Determine the (X, Y) coordinate at the center of the cell enclosing the given text.  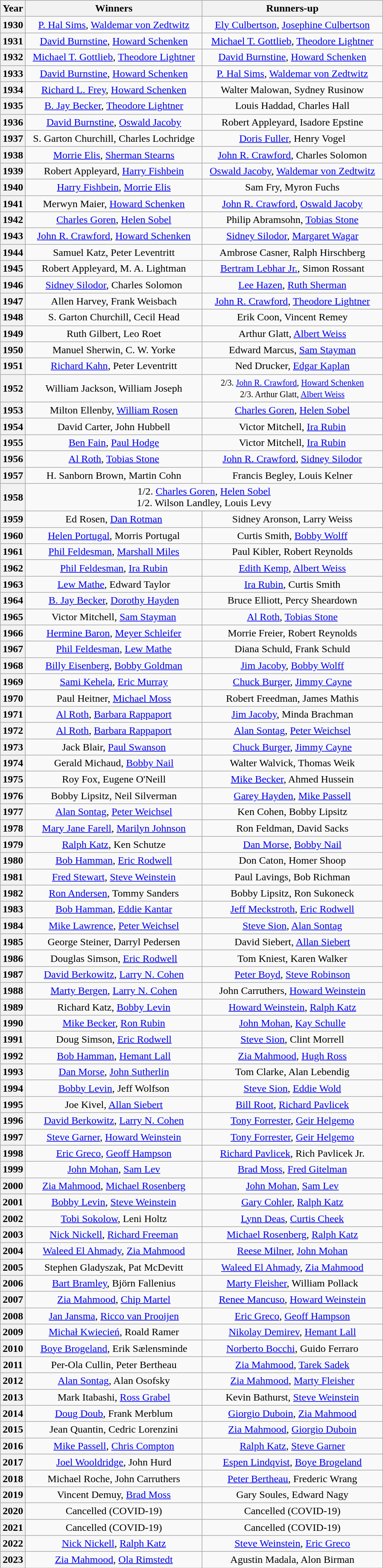
1981 (13, 877)
Bob Hamman, Eric Rodwell (114, 861)
Steve Sion, Eddie Wold (292, 1088)
Victor Mitchell, Sam Stayman (114, 617)
Nikolay Demirev, Hemant Lall (292, 1332)
1960 (13, 536)
Mary Jane Farell, Marilyn Johnson (114, 828)
John R. Crawford, Charles Solomon (292, 155)
Curtis Smith, Bobby Wolff (292, 536)
Espen Lindqvist, Boye Brogeland (292, 1462)
B. Jay Becker, Dorothy Hayden (114, 601)
1978 (13, 828)
2004 (13, 1251)
1998 (13, 1153)
Steve Weinstein, Eric Greco (292, 1544)
Ralph Katz, Ken Schutze (114, 844)
1940 (13, 187)
1999 (13, 1169)
Mike Lawrence, Peter Weichsel (114, 926)
1988 (13, 991)
Kevin Bathurst, Steve Weinstein (292, 1397)
1946 (13, 285)
1951 (13, 366)
1971 (13, 714)
Gary Cohler, Ralph Katz (292, 1202)
John R. Crawford, Theodore Lightner (292, 301)
Ron Andersen, Tommy Sanders (114, 893)
1964 (13, 601)
2021 (13, 1527)
1975 (13, 780)
2008 (13, 1316)
Samuel Katz, Peter Leventritt (114, 252)
Lew Mathe, Edward Taylor (114, 584)
2012 (13, 1381)
2/3. John R. Crawford, Howard Schenken 2/3. Arthur Glatt, Albert Weiss (292, 388)
1948 (13, 317)
David Burnstine, Oswald Jacoby (114, 122)
Steve Garner, Howard Weinstein (114, 1137)
1977 (13, 812)
Garey Hayden, Mike Passell (292, 796)
Nick Nickell, Ralph Katz (114, 1544)
1970 (13, 698)
Zia Mahmood, Hugh Ross (292, 1056)
Hermine Baron, Meyer Schleifer (114, 633)
Michał Kwiecień, Roald Ramer (114, 1332)
Nick Nickell, Richard Freeman (114, 1234)
1941 (13, 204)
2013 (13, 1397)
2005 (13, 1267)
Zia Mahmood, Marty Fleisher (292, 1381)
Joe Kivel, Allan Siebert (114, 1105)
Richard Katz, Bobby Levin (114, 1007)
Bruce Elliott, Percy Sheardown (292, 601)
Paul Lavings, Bob Richman (292, 877)
1943 (13, 236)
Philip Abramsohn, Tobias Stone (292, 220)
Brad Moss, Fred Gitelman (292, 1169)
Bobby Lipsitz, Ron Sukoneck (292, 893)
1973 (13, 747)
Jan Jansma, Ricco van Prooijen (114, 1316)
Francis Begley, Louis Kelner (292, 475)
1968 (13, 665)
Bobby Lipsitz, Neil Silverman (114, 796)
George Steiner, Darryl Pedersen (114, 942)
2017 (13, 1462)
Marty Fleisher, William Pollack (292, 1284)
Lynn Deas, Curtis Cheek (292, 1218)
1942 (13, 220)
Per-Ola Cullin, Peter Bertheau (114, 1365)
S. Garton Churchill, Charles Lochridge (114, 138)
John R. Crawford, Sidney Silodor (292, 459)
Vincent Demuy, Brad Moss (114, 1495)
Renee Mancuso, Howard Weinstein (292, 1300)
Douglas Simson, Eric Rodwell (114, 958)
1961 (13, 552)
2014 (13, 1413)
Ed Rosen, Dan Rotman (114, 519)
2003 (13, 1234)
Stephen Gladyszak, Pat McDevitt (114, 1267)
1945 (13, 269)
David Siebert, Allan Siebert (292, 942)
Allen Harvey, Frank Weisbach (114, 301)
1983 (13, 909)
Doug Simson, Eric Rodwell (114, 1040)
Sidney Silodor, Charles Solomon (114, 285)
1969 (13, 682)
Don Caton, Homer Shoop (292, 861)
1/2. Charles Goren, Helen Sobel 1/2. Wilson Landley, Louis Levy (204, 497)
B. Jay Becker, Theodore Lightner (114, 106)
Ben Fain, Paul Hodge (114, 443)
Doug Doub, Frank Merblum (114, 1413)
2006 (13, 1284)
Paul Kibler, Robert Reynolds (292, 552)
1947 (13, 301)
Edith Kemp, Albert Weiss (292, 568)
Robert Appleyard, Isadore Epstine (292, 122)
1956 (13, 459)
Mike Becker, Ahmed Hussein (292, 780)
1995 (13, 1105)
1939 (13, 171)
1982 (13, 893)
1989 (13, 1007)
Helen Portugal, Morris Portugal (114, 536)
Sami Kehela, Eric Murray (114, 682)
1980 (13, 861)
2023 (13, 1560)
Walter Malowan, Sydney Rusinow (292, 90)
Ruth Gilbert, Leo Roet (114, 334)
Arthur Glatt, Albert Weiss (292, 334)
Morrie Freier, Robert Reynolds (292, 633)
Tom Kniest, Karen Walker (292, 958)
Louis Haddad, Charles Hall (292, 106)
John Carruthers, Howard Weinstein (292, 991)
Bill Root, Richard Pavlicek (292, 1105)
Zia Mahmood, Ola Rimstedt (114, 1560)
Diana Schuld, Frank Schuld (292, 649)
Manuel Sherwin, C. W. Yorke (114, 350)
Marty Bergen, Larry N. Cohen (114, 991)
2002 (13, 1218)
Jeff Meckstroth, Eric Rodwell (292, 909)
2011 (13, 1365)
1931 (13, 41)
Billy Eisenberg, Bobby Goldman (114, 665)
Ned Drucker, Edgar Kaplan (292, 366)
1984 (13, 926)
Gerald Michaud, Bobby Nail (114, 763)
Mike Becker, Ron Rubin (114, 1023)
1962 (13, 568)
1936 (13, 122)
S. Garton Churchill, Cecil Head (114, 317)
1965 (13, 617)
John R. Crawford, Oswald Jacoby (292, 204)
Bob Hamman, Eddie Kantar (114, 909)
1974 (13, 763)
1966 (13, 633)
1985 (13, 942)
2000 (13, 1186)
Phil Feldesman, Ira Rubin (114, 568)
1953 (13, 410)
Alan Sontag, Alan Osofsky (114, 1381)
1954 (13, 426)
William Jackson, William Joseph (114, 388)
1938 (13, 155)
Ely Culbertson, Josephine Culbertson (292, 25)
2020 (13, 1511)
2016 (13, 1446)
Merwyn Maier, Howard Schenken (114, 204)
2018 (13, 1478)
Roy Fox, Eugene O'Neill (114, 780)
Sam Fry, Myron Fuchs (292, 187)
1990 (13, 1023)
Howard Weinstein, Ralph Katz (292, 1007)
John Mohan, Kay Schulle (292, 1023)
1949 (13, 334)
Zia Mahmood, Michael Rosenberg (114, 1186)
2001 (13, 1202)
1955 (13, 443)
2007 (13, 1300)
Reese Milner, John Mohan (292, 1251)
Ron Feldman, David Sacks (292, 828)
Richard L. Frey, Howard Schenken (114, 90)
Ambrose Casner, Ralph Hirschberg (292, 252)
Steve Sion, Alan Sontag (292, 926)
Runners-up (292, 9)
Zia Mahmood, Chip Martel (114, 1300)
1930 (13, 25)
1967 (13, 649)
Zia Mahmood, Giorgio Duboin (292, 1430)
1934 (13, 90)
1994 (13, 1088)
Giorgio Duboin, Zia Mahmood (292, 1413)
Steve Sion, Clint Morrell (292, 1040)
Ken Cohen, Bobby Lipsitz (292, 812)
1992 (13, 1056)
Gary Soules, Edward Nagy (292, 1495)
Morrie Elis, Sherman Stearns (114, 155)
1952 (13, 388)
2019 (13, 1495)
1957 (13, 475)
Doris Fuller, Henry Vogel (292, 138)
Sidney Aronson, Larry Weiss (292, 519)
Oswald Jacoby, Waldemar von Zedtwitz (292, 171)
Bob Hamman, Hemant Lall (114, 1056)
Mike Passell, Chris Compton (114, 1446)
2009 (13, 1332)
1944 (13, 252)
Boye Brogeland, Erik Sælensminde (114, 1348)
Erik Coon, Vincent Remey (292, 317)
1986 (13, 958)
Robert Appleyard, Harry Fishbein (114, 171)
Tobi Sokolow, Leni Holtz (114, 1218)
1935 (13, 106)
1976 (13, 796)
Walter Walvick, Thomas Weik (292, 763)
Paul Heitner, Michael Moss (114, 698)
Bart Bramley, Björn Fallenius (114, 1284)
Robert Appleyard, M. A. Lightman (114, 269)
Phil Feldesman, Lew Mathe (114, 649)
2010 (13, 1348)
Jim Jacoby, Minda Brachman (292, 714)
Agustin Madala, Alon Birman (292, 1560)
Edward Marcus, Sam Stayman (292, 350)
Year (13, 9)
H. Sanborn Brown, Martin Cohn (114, 475)
Peter Bertheau, Frederic Wrang (292, 1478)
1997 (13, 1137)
Joel Wooldridge, John Hurd (114, 1462)
Jim Jacoby, Bobby Wolff (292, 665)
1932 (13, 57)
Sidney Silodor, Margaret Wagar (292, 236)
Dan Morse, John Sutherlin (114, 1072)
John R. Crawford, Howard Schenken (114, 236)
Robert Freedman, James Mathis (292, 698)
1996 (13, 1121)
Lee Hazen, Ruth Sherman (292, 285)
Peter Boyd, Steve Robinson (292, 974)
1987 (13, 974)
Fred Stewart, Steve Weinstein (114, 877)
1958 (13, 497)
1972 (13, 730)
1979 (13, 844)
1937 (13, 138)
Michael Rosenberg, Ralph Katz (292, 1234)
David Carter, John Hubbell (114, 426)
Ira Rubin, Curtis Smith (292, 584)
Bobby Levin, Jeff Wolfson (114, 1088)
Tom Clarke, Alan Lebendig (292, 1072)
Richard Kahn, Peter Leventritt (114, 366)
Winners (114, 9)
1950 (13, 350)
Dan Morse, Bobby Nail (292, 844)
Michael Roche, John Carruthers (114, 1478)
Harry Fishbein, Morrie Elis (114, 187)
Ralph Katz, Steve Garner (292, 1446)
1993 (13, 1072)
1959 (13, 519)
2022 (13, 1544)
Norberto Bocchi, Guido Ferraro (292, 1348)
Jean Quantin, Cedric Lorenzini (114, 1430)
1963 (13, 584)
Bertram Lebhar Jr., Simon Rossant (292, 269)
Phil Feldesman, Marshall Miles (114, 552)
2015 (13, 1430)
Jack Blair, Paul Swanson (114, 747)
1991 (13, 1040)
Milton Ellenby, William Rosen (114, 410)
Mark Itabashi, Ross Grabel (114, 1397)
Zia Mahmood, Tarek Sadek (292, 1365)
Richard Pavlicek, Rich Pavlicek Jr. (292, 1153)
1933 (13, 73)
Bobby Levin, Steve Weinstein (114, 1202)
